Locate the cell with the specified text and output its (x, y) center coordinate. 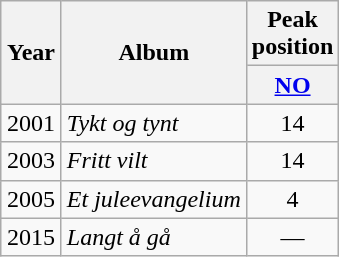
2015 (32, 237)
— (292, 237)
Tykt og tynt (154, 123)
Peak position (292, 34)
2001 (32, 123)
Fritt vilt (154, 161)
Langt å gå (154, 237)
4 (292, 199)
Album (154, 52)
NO (292, 85)
2005 (32, 199)
Year (32, 52)
2003 (32, 161)
Et juleevangelium (154, 199)
